Capture the cell that displays the provided text and extract its (X, Y) central coordinate. 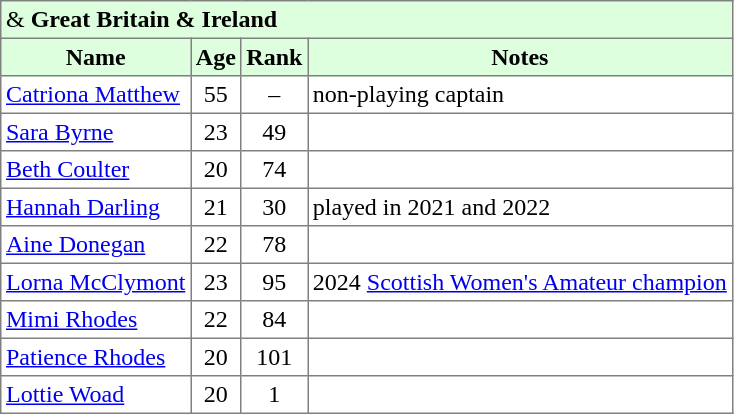
Beth Coulter (96, 170)
78 (274, 245)
– (274, 95)
Patience Rhodes (96, 357)
55 (216, 95)
101 (274, 357)
21 (216, 207)
Age (216, 57)
49 (274, 132)
Rank (274, 57)
Aine Donegan (96, 245)
95 (274, 282)
Notes (520, 57)
Hannah Darling (96, 207)
Lorna McClymont (96, 282)
Name (96, 57)
74 (274, 170)
30 (274, 207)
1 (274, 395)
Catriona Matthew (96, 95)
Lottie Woad (96, 395)
2024 Scottish Women's Amateur champion (520, 282)
Sara Byrne (96, 132)
84 (274, 320)
played in 2021 and 2022 (520, 207)
non-playing captain (520, 95)
Mimi Rhodes (96, 320)
& Great Britain & Ireland (366, 20)
